Identify which cell holds the provided text, then report its [x, y] central coordinate. 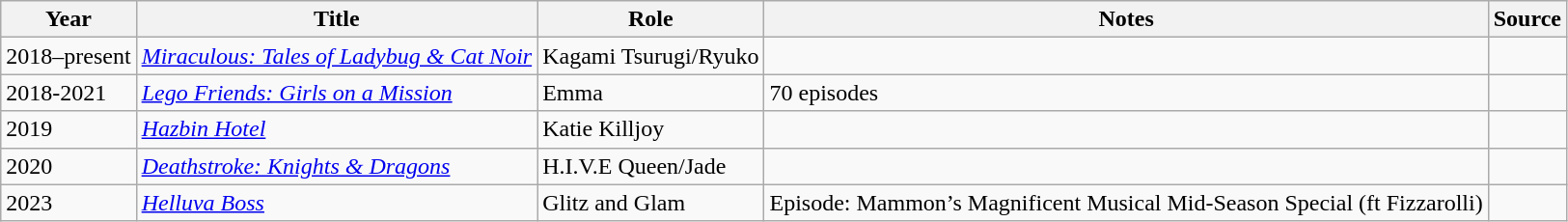
Katie Killjoy [650, 129]
Lego Friends: Girls on a Mission [337, 93]
Miraculous: Tales of Ladybug & Cat Noir [337, 56]
Notes [1126, 19]
2018–present [69, 56]
Helluva Boss [337, 203]
H.I.V.E Queen/Jade [650, 166]
Title [337, 19]
Deathstroke: Knights & Dragons [337, 166]
2020 [69, 166]
Kagami Tsurugi/Ryuko [650, 56]
2023 [69, 203]
2019 [69, 129]
Source [1527, 19]
Episode: Mammon’s Magnificent Musical Mid-Season Special (ft Fizzarolli) [1126, 203]
Hazbin Hotel [337, 129]
Year [69, 19]
Emma [650, 93]
2018-2021 [69, 93]
70 episodes [1126, 93]
Role [650, 19]
Glitz and Glam [650, 203]
